Identify which cell holds the provided text, then report its (x, y) central coordinate. 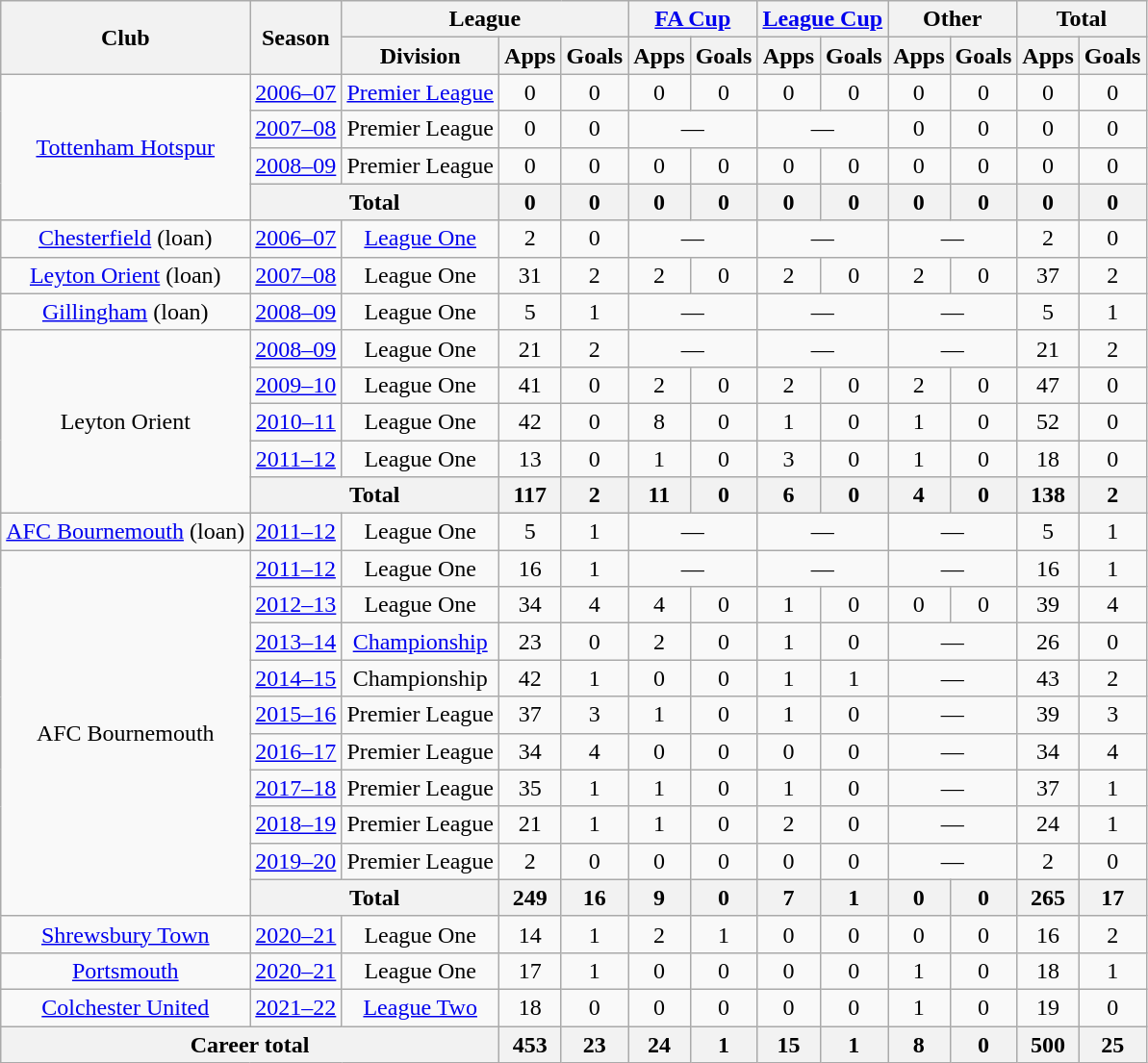
13 (530, 459)
2013–14 (296, 642)
Tottenham Hotspur (125, 147)
265 (1048, 898)
35 (530, 788)
47 (1048, 385)
2019–20 (296, 861)
43 (1048, 678)
Leyton Orient (loan) (125, 275)
453 (530, 1044)
25 (1112, 1044)
7 (789, 898)
Season (296, 38)
2012–13 (296, 605)
2018–19 (296, 824)
FA Cup (693, 19)
Division (421, 56)
2021–22 (296, 1007)
Club (125, 38)
AFC Bournemouth (125, 733)
2010–11 (296, 421)
2015–16 (296, 715)
11 (659, 495)
Shrewsbury Town (125, 934)
31 (530, 275)
League Cup (823, 19)
15 (789, 1044)
2014–15 (296, 678)
League (485, 19)
117 (530, 495)
AFC Bournemouth (loan) (125, 532)
500 (1048, 1044)
Portsmouth (125, 971)
Leyton Orient (125, 421)
14 (530, 934)
Colchester United (125, 1007)
Career total (250, 1044)
Gillingham (loan) (125, 312)
2016–17 (296, 751)
52 (1048, 421)
2009–10 (296, 385)
League Two (421, 1007)
26 (1048, 642)
41 (530, 385)
249 (530, 898)
19 (1048, 1007)
6 (789, 495)
9 (659, 898)
Chesterfield (loan) (125, 239)
2017–18 (296, 788)
Other (953, 19)
138 (1048, 495)
